For the text-containing cell, return its midpoint in (X, Y) coordinate format. 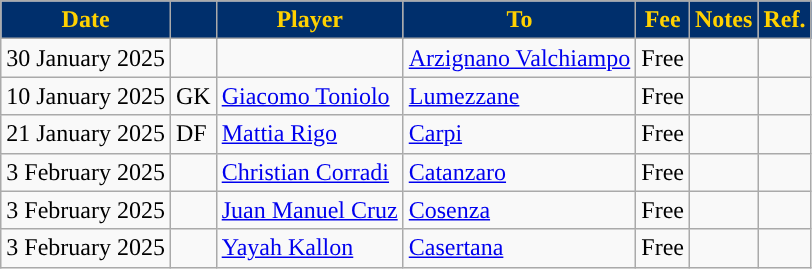
Casertana (520, 248)
Mattia Rigo (310, 134)
DF (193, 134)
30 January 2025 (86, 58)
Catanzaro (520, 172)
GK (193, 96)
Juan Manuel Cruz (310, 210)
Cosenza (520, 210)
Ref. (784, 20)
Arzignano Valchiampo (520, 58)
Date (86, 20)
Notes (724, 20)
10 January 2025 (86, 96)
Giacomo Toniolo (310, 96)
To (520, 20)
Fee (663, 20)
Yayah Kallon (310, 248)
21 January 2025 (86, 134)
Player (310, 20)
Lumezzane (520, 96)
Christian Corradi (310, 172)
Carpi (520, 134)
